Locate the cell with the specified text and output its (x, y) center coordinate. 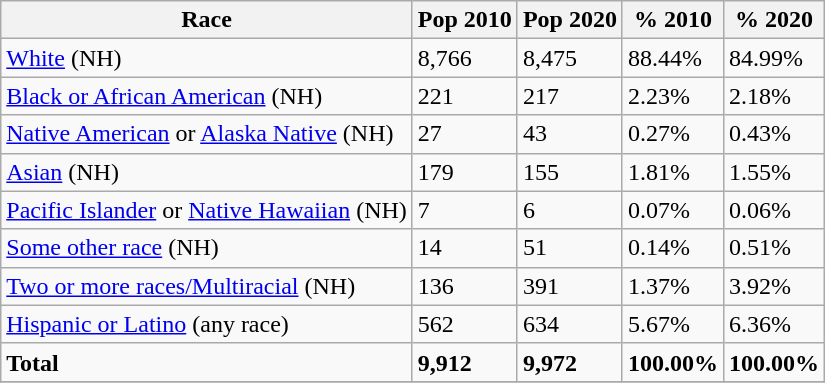
179 (464, 172)
1.55% (774, 172)
43 (570, 134)
221 (464, 96)
5.67% (672, 324)
Total (207, 362)
% 2010 (672, 20)
0.07% (672, 210)
White (NH) (207, 58)
136 (464, 286)
0.27% (672, 134)
27 (464, 134)
391 (570, 286)
6.36% (774, 324)
Race (207, 20)
2.18% (774, 96)
Native American or Alaska Native (NH) (207, 134)
634 (570, 324)
9,912 (464, 362)
1.81% (672, 172)
84.99% (774, 58)
0.51% (774, 248)
0.06% (774, 210)
8,766 (464, 58)
Black or African American (NH) (207, 96)
7 (464, 210)
% 2020 (774, 20)
6 (570, 210)
0.14% (672, 248)
14 (464, 248)
3.92% (774, 286)
Pop 2010 (464, 20)
0.43% (774, 134)
Two or more races/Multiracial (NH) (207, 286)
8,475 (570, 58)
Pacific Islander or Native Hawaiian (NH) (207, 210)
217 (570, 96)
Pop 2020 (570, 20)
155 (570, 172)
9,972 (570, 362)
Some other race (NH) (207, 248)
Asian (NH) (207, 172)
Hispanic or Latino (any race) (207, 324)
562 (464, 324)
1.37% (672, 286)
2.23% (672, 96)
88.44% (672, 58)
51 (570, 248)
